Locate the cell with the specified text and output its (X, Y) center coordinate. 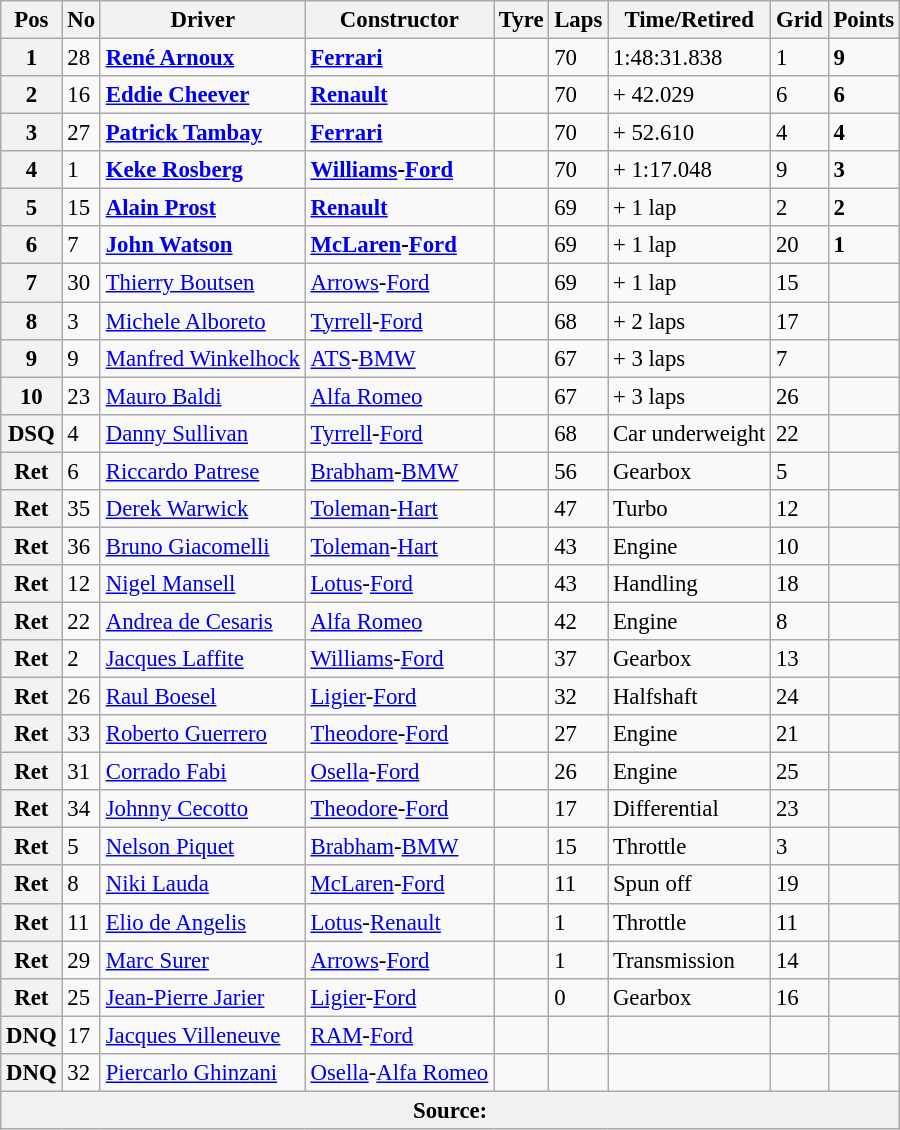
56 (578, 471)
Time/Retired (690, 20)
Raul Boesel (202, 697)
Handling (690, 584)
35 (81, 509)
John Watson (202, 245)
Thierry Boutsen (202, 283)
Osella-Ford (399, 772)
Niki Lauda (202, 885)
Piercarlo Ghinzani (202, 1073)
Bruno Giacomelli (202, 546)
Marc Surer (202, 960)
+ 42.029 (690, 95)
Johnny Cecotto (202, 809)
Jacques Villeneuve (202, 1035)
31 (81, 772)
Derek Warwick (202, 509)
No (81, 20)
19 (800, 885)
Laps (578, 20)
29 (81, 960)
Patrick Tambay (202, 133)
Source: (450, 1110)
Elio de Angelis (202, 922)
47 (578, 509)
24 (800, 697)
Osella-Alfa Romeo (399, 1073)
Differential (690, 809)
Transmission (690, 960)
33 (81, 734)
Grid (800, 20)
30 (81, 283)
Keke Rosberg (202, 170)
Roberto Guerrero (202, 734)
Mauro Baldi (202, 396)
Points (864, 20)
1:48:31.838 (690, 58)
Halfshaft (690, 697)
42 (578, 621)
Eddie Cheever (202, 95)
Nigel Mansell (202, 584)
Riccardo Patrese (202, 471)
+ 2 laps (690, 321)
Spun off (690, 885)
DSQ (32, 433)
+ 52.610 (690, 133)
Manfred Winkelhock (202, 358)
Tyre (522, 20)
Nelson Piquet (202, 847)
Lotus-Renault (399, 922)
RAM-Ford (399, 1035)
Michele Alboreto (202, 321)
28 (81, 58)
Jean-Pierre Jarier (202, 997)
37 (578, 659)
ATS-BMW (399, 358)
34 (81, 809)
Danny Sullivan (202, 433)
13 (800, 659)
Alain Prost (202, 208)
Pos (32, 20)
20 (800, 245)
18 (800, 584)
Car underweight (690, 433)
Lotus-Ford (399, 584)
Corrado Fabi (202, 772)
Constructor (399, 20)
14 (800, 960)
Turbo (690, 509)
21 (800, 734)
+ 1:17.048 (690, 170)
36 (81, 546)
Jacques Laffite (202, 659)
Andrea de Cesaris (202, 621)
Driver (202, 20)
0 (578, 997)
René Arnoux (202, 58)
